Locate the cell with the specified text and output its [x, y] center coordinate. 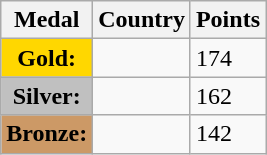
Medal [47, 20]
Points [228, 20]
Silver: [47, 96]
174 [228, 58]
142 [228, 134]
Gold: [47, 58]
Country [142, 20]
162 [228, 96]
Bronze: [47, 134]
